Search for the cell housing the specified text and yield its (X, Y) center coordinate. 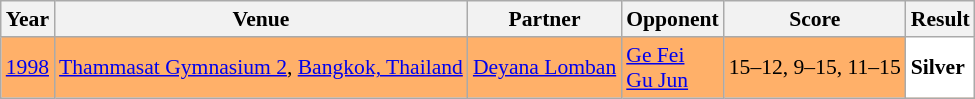
Partner (544, 19)
Venue (261, 19)
Year (28, 19)
Score (815, 19)
1998 (28, 68)
Opponent (672, 19)
Thammasat Gymnasium 2, Bangkok, Thailand (261, 68)
Silver (940, 68)
Deyana Lomban (544, 68)
15–12, 9–15, 11–15 (815, 68)
Result (940, 19)
Ge Fei Gu Jun (672, 68)
